Provide the (X, Y) coordinate of the cell's center where the given text is located.  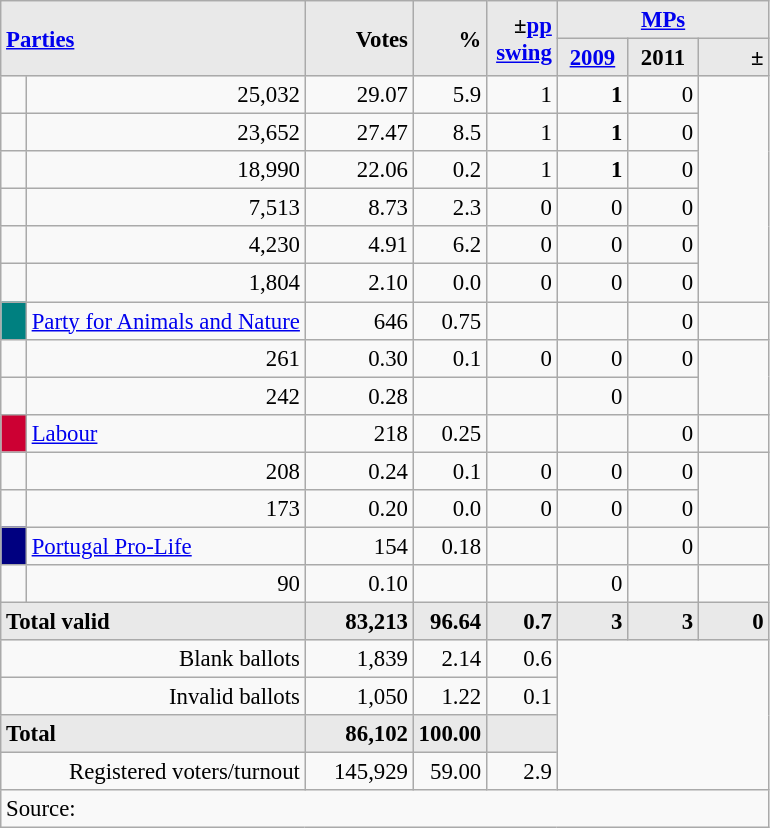
8.5 (450, 133)
0.6 (522, 659)
90 (166, 584)
Source: (385, 809)
1.22 (450, 697)
23,652 (166, 133)
2.10 (359, 283)
59.00 (450, 772)
Total valid (153, 621)
27.47 (359, 133)
2.3 (450, 208)
4,230 (166, 245)
1,839 (359, 659)
100.00 (450, 734)
4.91 (359, 245)
5.9 (450, 95)
Parties (153, 38)
Labour (166, 433)
154 (359, 546)
22.06 (359, 170)
29.07 (359, 95)
218 (359, 433)
±pp swing (522, 38)
0.2 (450, 170)
Total (153, 734)
Votes (359, 38)
96.64 (450, 621)
242 (166, 396)
0.18 (450, 546)
83,213 (359, 621)
2.9 (522, 772)
18,990 (166, 170)
0.7 (522, 621)
6.2 (450, 245)
208 (166, 471)
145,929 (359, 772)
0.10 (359, 584)
0.28 (359, 396)
Party for Animals and Nature (166, 321)
MPs (663, 20)
25,032 (166, 95)
± (734, 58)
0.25 (450, 433)
86,102 (359, 734)
1,804 (166, 283)
0.20 (359, 509)
173 (166, 509)
Portugal Pro-Life (166, 546)
1,050 (359, 697)
646 (359, 321)
Invalid ballots (153, 697)
2009 (592, 58)
Blank ballots (153, 659)
0.30 (359, 358)
0.75 (450, 321)
Registered voters/turnout (153, 772)
261 (166, 358)
2011 (664, 58)
7,513 (166, 208)
% (450, 38)
2.14 (450, 659)
8.73 (359, 208)
0.24 (359, 471)
